For the text-containing cell, return its midpoint in (x, y) coordinate format. 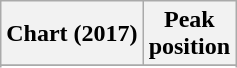
Peak position (189, 34)
Chart (2017) (72, 34)
